Provide the [x, y] coordinate of the cell's center where the given text is located.  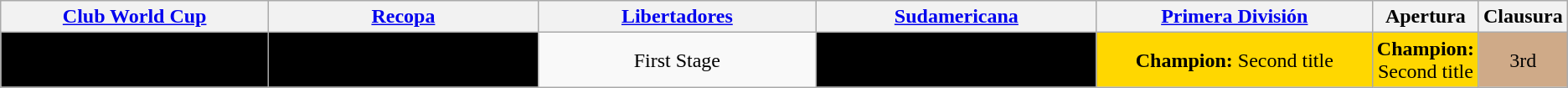
Apertura [1426, 17]
Primera División [1235, 17]
Sudamericana [957, 17]
Club World Cup [135, 17]
Recopa [404, 17]
3rd [1523, 60]
First Stage [677, 60]
Libertadores [677, 17]
Clausura [1523, 17]
